Extract the [x, y] coordinate from the center of the cell holding the provided text.  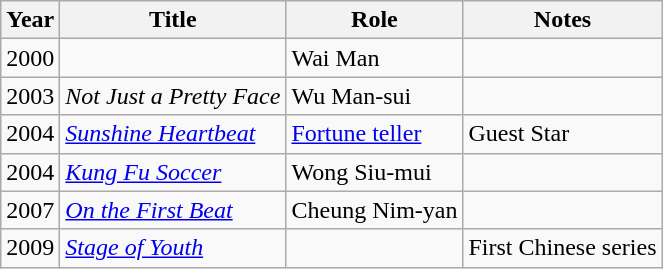
2003 [30, 96]
Title [173, 20]
Year [30, 20]
First Chinese series [562, 248]
Kung Fu Soccer [173, 172]
On the First Beat [173, 210]
Wai Man [374, 58]
Guest Star [562, 134]
Wong Siu-mui [374, 172]
Role [374, 20]
2000 [30, 58]
Fortune teller [374, 134]
Cheung Nim-yan [374, 210]
Not Just a Pretty Face [173, 96]
Notes [562, 20]
2007 [30, 210]
2009 [30, 248]
Wu Man-sui [374, 96]
Stage of Youth [173, 248]
Sunshine Heartbeat [173, 134]
